Identify which cell holds the provided text, then report its (X, Y) central coordinate. 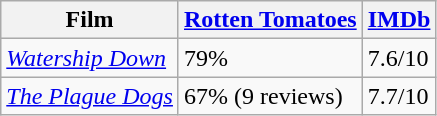
The Plague Dogs (90, 96)
7.6/10 (399, 58)
67% (9 reviews) (270, 96)
IMDb (399, 20)
Rotten Tomatoes (270, 20)
7.7/10 (399, 96)
Watership Down (90, 58)
Film (90, 20)
79% (270, 58)
